Return the (X, Y) coordinate for the center point of the cell that contains the specified text.  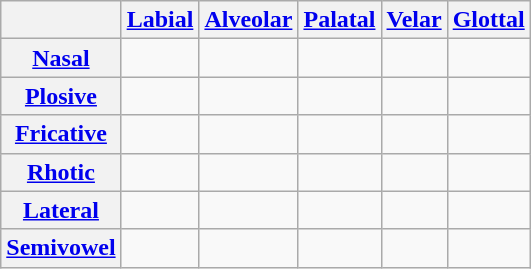
Alveolar (248, 20)
Lateral (61, 210)
Palatal (340, 20)
Rhotic (61, 172)
Plosive (61, 96)
Glottal (488, 20)
Velar (414, 20)
Labial (160, 20)
Nasal (61, 58)
Semivowel (61, 248)
Fricative (61, 134)
